Identify which cell holds the provided text, then report its (x, y) central coordinate. 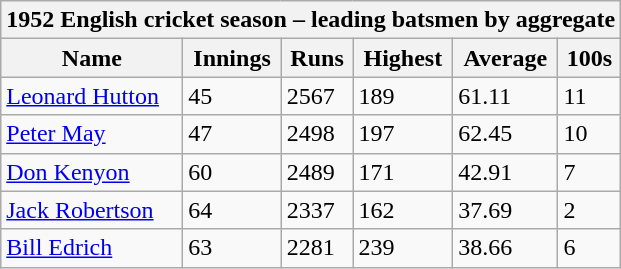
2 (590, 210)
2281 (317, 248)
189 (403, 96)
2567 (317, 96)
197 (403, 134)
Leonard Hutton (92, 96)
Jack Robertson (92, 210)
Innings (232, 58)
Don Kenyon (92, 172)
Bill Edrich (92, 248)
Name (92, 58)
62.45 (506, 134)
Average (506, 58)
162 (403, 210)
38.66 (506, 248)
60 (232, 172)
2489 (317, 172)
171 (403, 172)
Highest (403, 58)
Runs (317, 58)
64 (232, 210)
100s (590, 58)
47 (232, 134)
61.11 (506, 96)
11 (590, 96)
37.69 (506, 210)
6 (590, 248)
63 (232, 248)
2337 (317, 210)
7 (590, 172)
10 (590, 134)
2498 (317, 134)
45 (232, 96)
239 (403, 248)
1952 English cricket season – leading batsmen by aggregate (311, 20)
Peter May (92, 134)
42.91 (506, 172)
